Output the [x, y] coordinate of the center of the cell containing the given text.  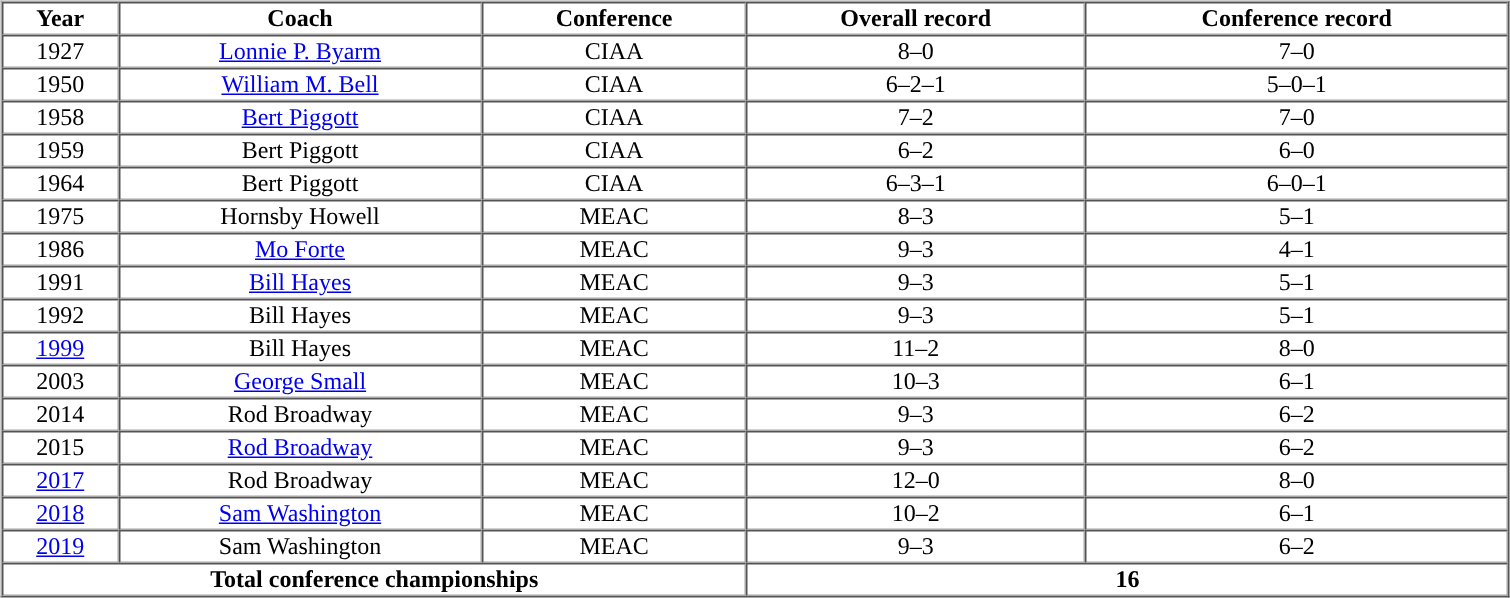
2003 [60, 382]
6–0 [1297, 150]
Lonnie P. Byarm [300, 52]
William M. Bell [300, 84]
George Small [300, 382]
1975 [60, 216]
Conference record [1297, 18]
5–0–1 [1297, 84]
Overall record [916, 18]
11–2 [916, 348]
8–3 [916, 216]
2019 [60, 546]
6–0–1 [1297, 184]
Mo Forte [300, 250]
1958 [60, 118]
1950 [60, 84]
6–3–1 [916, 184]
1986 [60, 250]
1964 [60, 184]
Coach [300, 18]
10–2 [916, 514]
4–1 [1297, 250]
16 [1128, 580]
1991 [60, 282]
7–2 [916, 118]
2015 [60, 448]
2014 [60, 414]
Total conference championships [374, 580]
Hornsby Howell [300, 216]
12–0 [916, 480]
2017 [60, 480]
Conference [614, 18]
1992 [60, 316]
2018 [60, 514]
1999 [60, 348]
1927 [60, 52]
Year [60, 18]
1959 [60, 150]
6–2–1 [916, 84]
10–3 [916, 382]
